Locate the cell with the specified text and output its [X, Y] center coordinate. 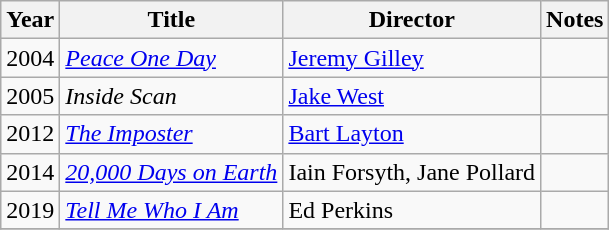
Jake West [412, 96]
Peace One Day [172, 58]
The Imposter [172, 134]
2014 [30, 172]
Ed Perkins [412, 210]
2012 [30, 134]
Tell Me Who I Am [172, 210]
2004 [30, 58]
Title [172, 20]
Director [412, 20]
Year [30, 20]
Inside Scan [172, 96]
Bart Layton [412, 134]
20,000 Days on Earth [172, 172]
2005 [30, 96]
2019 [30, 210]
Iain Forsyth, Jane Pollard [412, 172]
Notes [575, 20]
Jeremy Gilley [412, 58]
